Capture the cell that displays the provided text and extract its (X, Y) central coordinate. 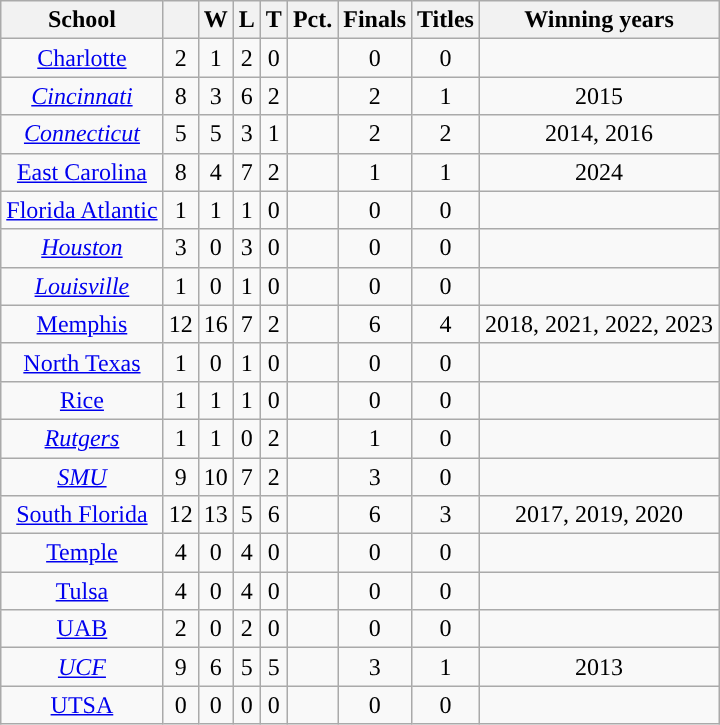
Louisville (82, 286)
Memphis (82, 324)
Rutgers (82, 438)
Finals (375, 20)
L (246, 20)
Tulsa (82, 591)
T (274, 20)
School (82, 20)
North Texas (82, 362)
Temple (82, 553)
2014, 2016 (598, 134)
2013 (598, 667)
16 (216, 324)
Florida Atlantic (82, 210)
Pct. (312, 20)
2017, 2019, 2020 (598, 515)
East Carolina (82, 172)
W (216, 20)
2015 (598, 96)
SMU (82, 477)
South Florida (82, 515)
Houston (82, 248)
UTSA (82, 705)
UCF (82, 667)
2024 (598, 172)
Titles (446, 20)
Cincinnati (82, 96)
Charlotte (82, 58)
Winning years (598, 20)
10 (216, 477)
13 (216, 515)
Rice (82, 400)
2018, 2021, 2022, 2023 (598, 324)
Connecticut (82, 134)
UAB (82, 629)
